Extract the [x, y] coordinate from the center of the cell holding the provided text.  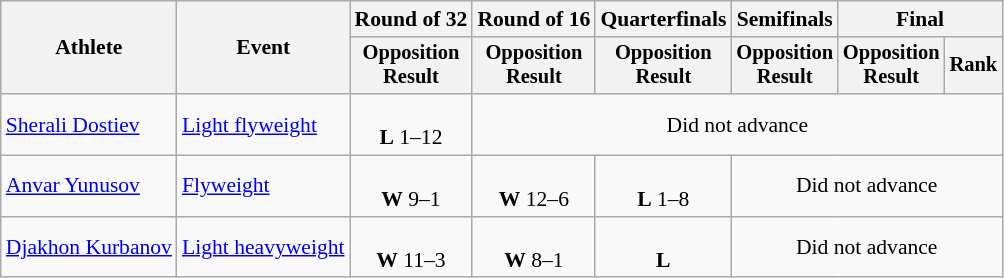
Athlete [89, 48]
Anvar Yunusov [89, 186]
W 8–1 [534, 248]
Rank [974, 66]
W 11–3 [412, 248]
W 12–6 [534, 186]
L 1–12 [412, 124]
W 9–1 [412, 186]
Event [264, 48]
L 1–8 [663, 186]
Djakhon Kurbanov [89, 248]
Sherali Dostiev [89, 124]
Quarterfinals [663, 19]
Semifinals [784, 19]
Round of 32 [412, 19]
Light heavyweight [264, 248]
Final [920, 19]
Round of 16 [534, 19]
Light flyweight [264, 124]
Flyweight [264, 186]
L [663, 248]
